Scan for the cell matching the given text and deliver its (X, Y) coordinate at center. 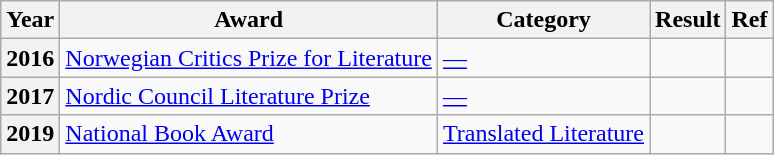
2019 (30, 134)
Nordic Council Literature Prize (249, 96)
Result (688, 20)
Year (30, 20)
2016 (30, 58)
National Book Award (249, 134)
Norwegian Critics Prize for Literature (249, 58)
Translated Literature (543, 134)
2017 (30, 96)
Category (543, 20)
Ref (750, 20)
Award (249, 20)
